Provide the [x, y] coordinate of the cell's center where the given text is located.  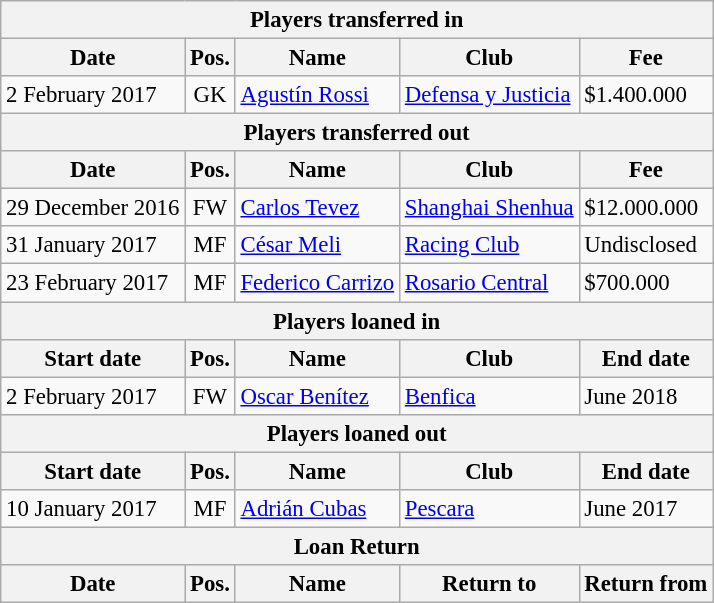
Adrián Cubas [317, 509]
10 January 2017 [93, 509]
23 February 2017 [93, 283]
29 December 2016 [93, 208]
Carlos Tevez [317, 208]
Federico Carrizo [317, 283]
Rosario Central [489, 283]
Benfica [489, 396]
$700.000 [646, 283]
$12.000.000 [646, 208]
$1.400.000 [646, 95]
Players transferred out [357, 133]
Players loaned out [357, 433]
Agustín Rossi [317, 95]
Shanghai Shenhua [489, 208]
Oscar Benítez [317, 396]
César Meli [317, 245]
Pescara [489, 509]
Return from [646, 584]
Players loaned in [357, 321]
Loan Return [357, 546]
June 2017 [646, 509]
GK [210, 95]
June 2018 [646, 396]
Players transferred in [357, 20]
Return to [489, 584]
Racing Club [489, 245]
Defensa y Justicia [489, 95]
Undisclosed [646, 245]
31 January 2017 [93, 245]
